Determine the (X, Y) coordinate at the center of the cell enclosing the given text.  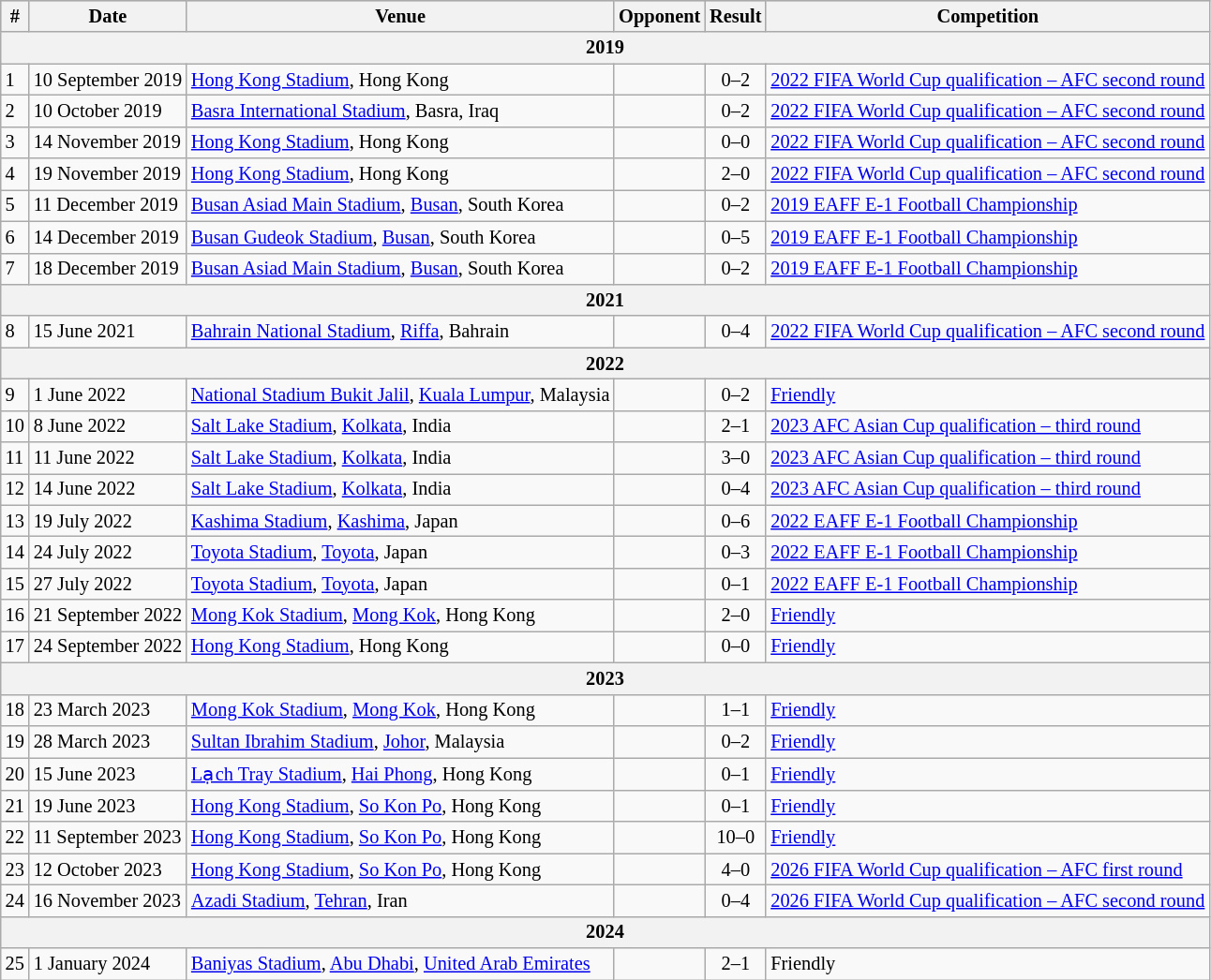
16 November 2023 (108, 900)
14 June 2022 (108, 489)
2019 (605, 48)
National Stadium Bukit Jalil, Kuala Lumpur, Malaysia (400, 394)
2 (15, 111)
Baniyas Stadium, Abu Dhabi, United Arab Emirates (400, 964)
8 (15, 332)
14 December 2019 (108, 237)
21 (15, 806)
1 June 2022 (108, 394)
27 July 2022 (108, 584)
19 July 2022 (108, 521)
15 June 2023 (108, 774)
24 September 2022 (108, 646)
3 (15, 142)
Opponent (660, 16)
1–1 (735, 710)
14 November 2019 (108, 142)
2021 (605, 300)
4–0 (735, 869)
# (15, 16)
15 (15, 584)
0–6 (735, 521)
18 December 2019 (108, 269)
3–0 (735, 458)
8 June 2022 (108, 426)
24 (15, 900)
Kashima Stadium, Kashima, Japan (400, 521)
1 January 2024 (108, 964)
19 November 2019 (108, 174)
28 March 2023 (108, 741)
23 (15, 869)
11 (15, 458)
25 (15, 964)
11 September 2023 (108, 838)
13 (15, 521)
23 March 2023 (108, 710)
10 (15, 426)
18 (15, 710)
4 (15, 174)
22 (15, 838)
2022 (605, 364)
12 (15, 489)
1 (15, 80)
16 (15, 616)
11 June 2022 (108, 458)
11 December 2019 (108, 205)
Sultan Ibrahim Stadium, Johor, Malaysia (400, 741)
10–0 (735, 838)
Basra International Stadium, Basra, Iraq (400, 111)
14 (15, 552)
Result (735, 16)
Competition (988, 16)
19 June 2023 (108, 806)
15 June 2021 (108, 332)
Busan Gudeok Stadium, Busan, South Korea (400, 237)
9 (15, 394)
5 (15, 205)
Venue (400, 16)
0–5 (735, 237)
6 (15, 237)
Azadi Stadium, Tehran, Iran (400, 900)
10 September 2019 (108, 80)
24 July 2022 (108, 552)
10 October 2019 (108, 111)
7 (15, 269)
2024 (605, 932)
Date (108, 16)
19 (15, 741)
17 (15, 646)
21 September 2022 (108, 616)
Bahrain National Stadium, Riffa, Bahrain (400, 332)
2023 (605, 678)
0–3 (735, 552)
2026 FIFA World Cup qualification – AFC first round (988, 869)
20 (15, 774)
12 October 2023 (108, 869)
2026 FIFA World Cup qualification – AFC second round (988, 900)
Lạch Tray Stadium, Hai Phong, Hong Kong (400, 774)
